Extract the (x, y) coordinate from the center of the cell holding the provided text.  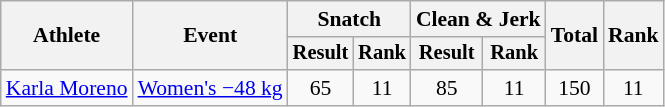
Women's −48 kg (210, 88)
Event (210, 36)
Clean & Jerk (478, 19)
Total (574, 36)
Snatch (350, 19)
150 (574, 88)
Athlete (67, 36)
Karla Moreno (67, 88)
85 (447, 88)
65 (321, 88)
